Provide the [x, y] coordinate of the cell's center where the given text is located.  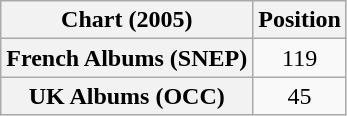
45 [300, 96]
Position [300, 20]
Chart (2005) [127, 20]
119 [300, 58]
UK Albums (OCC) [127, 96]
French Albums (SNEP) [127, 58]
